Search for the cell housing the specified text and yield its [x, y] center coordinate. 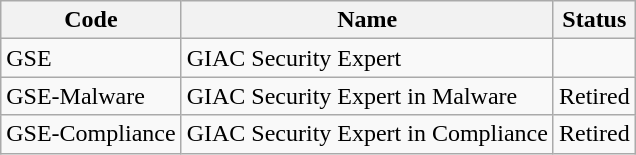
GSE [91, 58]
GSE-Malware [91, 96]
Name [367, 20]
GIAC Security Expert in Malware [367, 96]
Status [594, 20]
Code [91, 20]
GIAC Security Expert [367, 58]
GSE-Compliance [91, 134]
GIAC Security Expert in Compliance [367, 134]
